Locate the cell with the specified text and output its (X, Y) center coordinate. 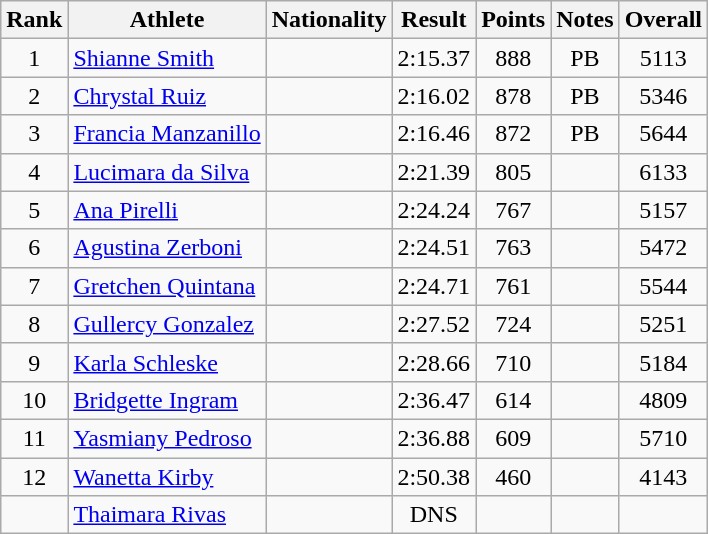
2 (34, 96)
2:16.02 (434, 96)
5157 (663, 210)
Yasmiany Pedroso (167, 438)
4809 (663, 400)
Notes (585, 20)
767 (514, 210)
Rank (34, 20)
Nationality (329, 20)
878 (514, 96)
Francia Manzanillo (167, 134)
5113 (663, 58)
8 (34, 324)
5346 (663, 96)
763 (514, 248)
5 (34, 210)
12 (34, 477)
614 (514, 400)
Overall (663, 20)
9 (34, 362)
2:28.66 (434, 362)
805 (514, 172)
4143 (663, 477)
872 (514, 134)
Thaimara Rivas (167, 515)
6 (34, 248)
5184 (663, 362)
Lucimara da Silva (167, 172)
7 (34, 286)
888 (514, 58)
10 (34, 400)
Athlete (167, 20)
Wanetta Kirby (167, 477)
Chrystal Ruiz (167, 96)
3 (34, 134)
5472 (663, 248)
2:27.52 (434, 324)
609 (514, 438)
2:24.51 (434, 248)
2:16.46 (434, 134)
5644 (663, 134)
2:21.39 (434, 172)
Shianne Smith (167, 58)
2:24.24 (434, 210)
2:50.38 (434, 477)
710 (514, 362)
Ana Pirelli (167, 210)
Karla Schleske (167, 362)
761 (514, 286)
1 (34, 58)
11 (34, 438)
5544 (663, 286)
DNS (434, 515)
Gullercy Gonzalez (167, 324)
2:36.88 (434, 438)
4 (34, 172)
5710 (663, 438)
Bridgette Ingram (167, 400)
Points (514, 20)
2:36.47 (434, 400)
2:24.71 (434, 286)
2:15.37 (434, 58)
Agustina Zerboni (167, 248)
6133 (663, 172)
460 (514, 477)
Gretchen Quintana (167, 286)
Result (434, 20)
724 (514, 324)
5251 (663, 324)
